Capture the cell that displays the provided text and extract its (X, Y) central coordinate. 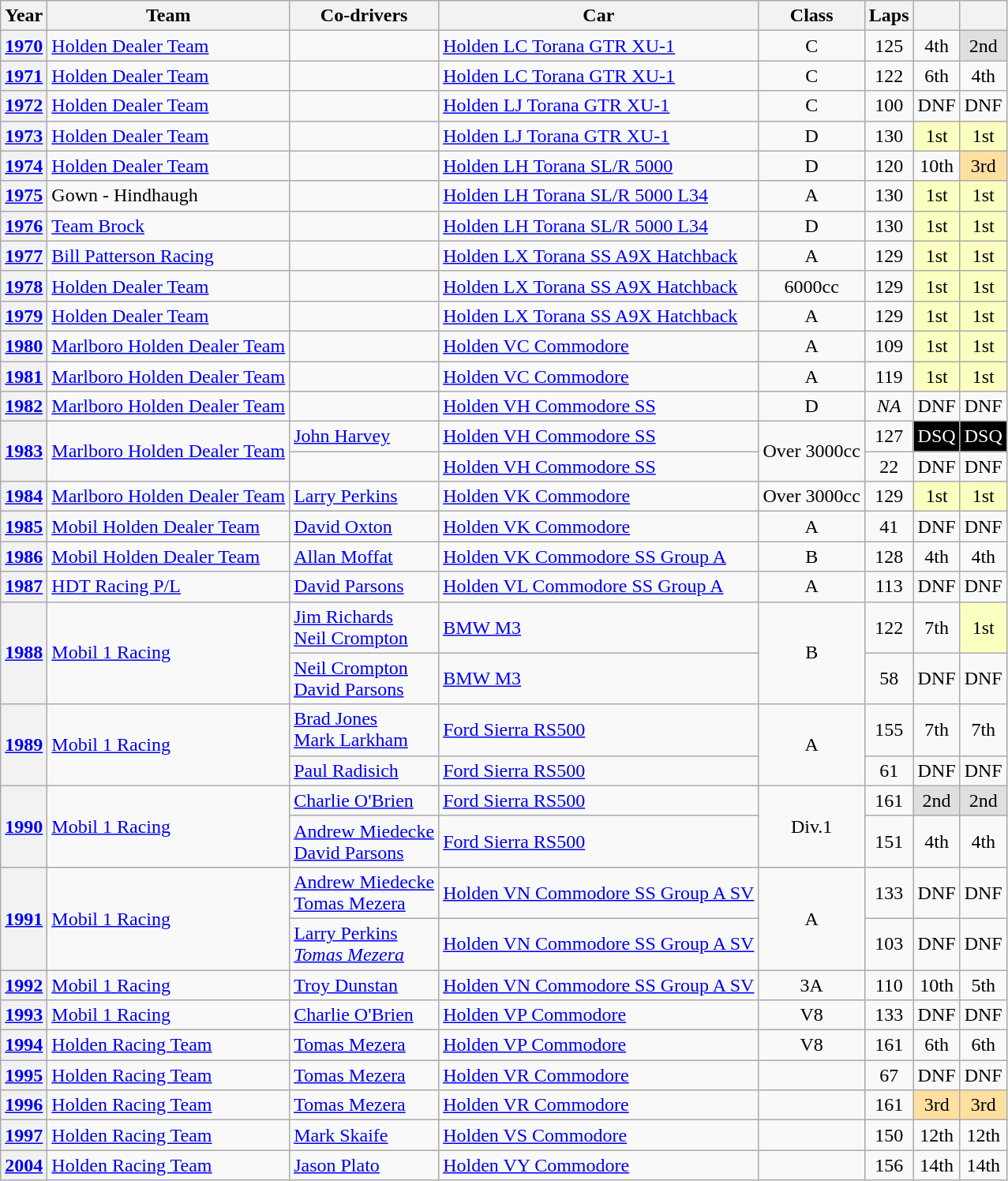
1993 (24, 1015)
58 (889, 679)
Team (169, 16)
Jason Plato (365, 1165)
1996 (24, 1105)
151 (889, 842)
1986 (24, 557)
1992 (24, 984)
5th (984, 984)
1995 (24, 1075)
1987 (24, 587)
Brad Jones Mark Larkham (365, 729)
1990 (24, 826)
Holden VK Commodore SS Group A (598, 557)
22 (889, 467)
150 (889, 1135)
119 (889, 377)
Larry Perkins Tomas Mezera (365, 944)
Car (598, 16)
125 (889, 46)
1975 (24, 196)
1991 (24, 918)
Troy Dunstan (365, 984)
David Oxton (365, 527)
67 (889, 1075)
155 (889, 729)
1973 (24, 136)
HDT Racing P/L (169, 587)
1970 (24, 46)
Mark Skaife (365, 1135)
120 (889, 166)
Laps (889, 16)
1994 (24, 1045)
1976 (24, 226)
Bill Patterson Racing (169, 256)
1979 (24, 316)
1983 (24, 452)
1980 (24, 346)
Andrew Miedecke Tomas Mezera (365, 892)
Neil Crompton David Parsons (365, 679)
1981 (24, 377)
128 (889, 557)
1978 (24, 286)
Div.1 (811, 826)
Team Brock (169, 226)
109 (889, 346)
113 (889, 587)
1997 (24, 1135)
1972 (24, 106)
103 (889, 944)
Holden VL Commodore SS Group A (598, 587)
Paul Radisich (365, 770)
3A (811, 984)
1985 (24, 527)
1974 (24, 166)
Gown - Hindhaugh (169, 196)
100 (889, 106)
110 (889, 984)
Co-drivers (365, 16)
41 (889, 527)
156 (889, 1165)
NA (889, 407)
Andrew Miedecke David Parsons (365, 842)
Holden VY Commodore (598, 1165)
61 (889, 770)
Larry Perkins (365, 497)
1982 (24, 407)
2004 (24, 1165)
Holden LH Torana SL/R 5000 (598, 166)
Class (811, 16)
Year (24, 16)
1977 (24, 256)
Allan Moffat (365, 557)
6000cc (811, 286)
1971 (24, 76)
1989 (24, 745)
John Harvey (365, 437)
127 (889, 437)
David Parsons (365, 587)
Holden VS Commodore (598, 1135)
1984 (24, 497)
1988 (24, 653)
Jim Richards Neil Crompton (365, 627)
